Capture the cell that displays the provided text and extract its (x, y) central coordinate. 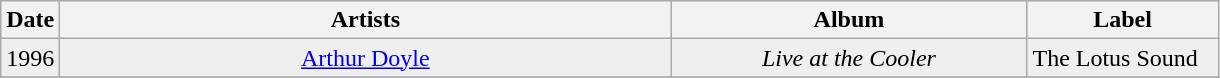
Live at the Cooler (849, 58)
Arthur Doyle (366, 58)
Artists (366, 20)
1996 (30, 58)
The Lotus Sound (1122, 58)
Label (1122, 20)
Date (30, 20)
Album (849, 20)
